From the cell containing the given text, extract its center point as (x, y) coordinate. 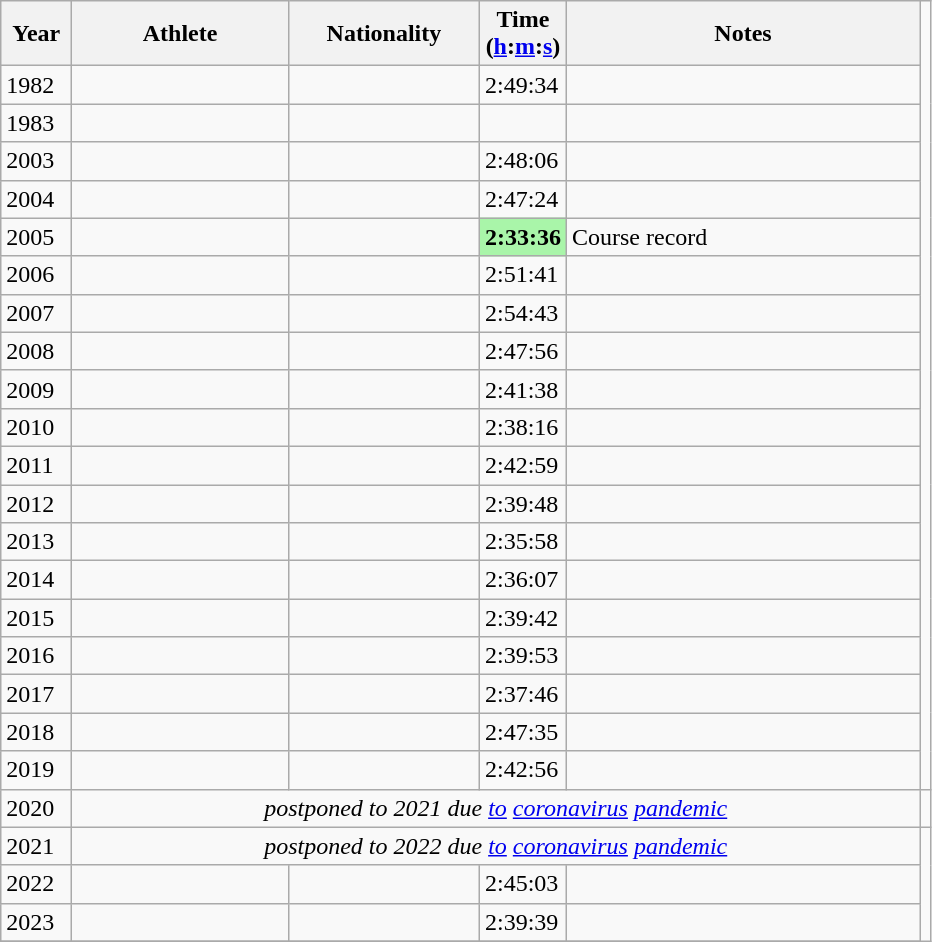
2:39:39 (522, 922)
2021 (36, 846)
1982 (36, 85)
2:45:03 (522, 884)
2:42:59 (522, 465)
Nationality (384, 34)
Notes (742, 34)
2005 (36, 237)
2018 (36, 732)
2019 (36, 770)
2022 (36, 884)
2010 (36, 427)
2:39:53 (522, 656)
2012 (36, 503)
2:38:16 (522, 427)
Course record (742, 237)
2:39:48 (522, 503)
postponed to 2022 due to coronavirus pandemic (496, 846)
2:47:24 (522, 199)
2:39:42 (522, 618)
2009 (36, 389)
2:47:35 (522, 732)
Year (36, 34)
2:36:07 (522, 580)
1983 (36, 123)
2:51:41 (522, 275)
2:35:58 (522, 542)
2016 (36, 656)
2023 (36, 922)
2008 (36, 351)
Athlete (180, 34)
2006 (36, 275)
2:37:46 (522, 694)
2:47:56 (522, 351)
2004 (36, 199)
Time(h:m:s) (522, 34)
2017 (36, 694)
2:33:36 (522, 237)
2:48:06 (522, 161)
2007 (36, 313)
2014 (36, 580)
2011 (36, 465)
2:49:34 (522, 85)
2013 (36, 542)
2:41:38 (522, 389)
2015 (36, 618)
postponed to 2021 due to coronavirus pandemic (496, 808)
2003 (36, 161)
2:42:56 (522, 770)
2:54:43 (522, 313)
2020 (36, 808)
